Return the [X, Y] coordinate for the center point of the cell that contains the specified text.  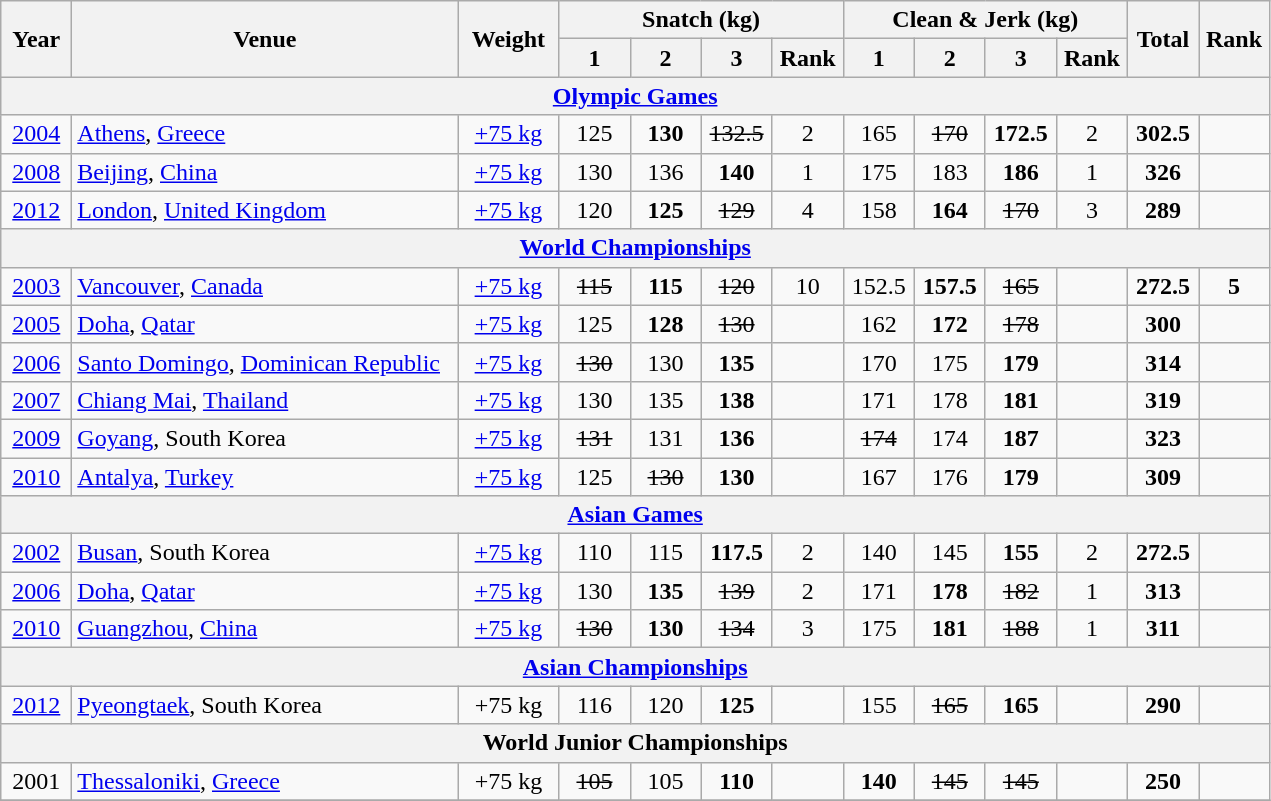
116 [594, 705]
2003 [36, 286]
309 [1162, 477]
290 [1162, 705]
Venue [265, 39]
164 [950, 210]
Vancouver, Canada [265, 286]
World Championships [636, 248]
132.5 [736, 134]
2001 [36, 781]
5 [1234, 286]
162 [878, 324]
157.5 [950, 286]
300 [1162, 324]
186 [1020, 172]
313 [1162, 591]
2007 [36, 400]
289 [1162, 210]
158 [878, 210]
Olympic Games [636, 96]
172.5 [1020, 134]
Total [1162, 39]
Guangzhou, China [265, 629]
182 [1020, 591]
Athens, Greece [265, 134]
139 [736, 591]
319 [1162, 400]
2005 [36, 324]
Clean & Jerk (kg) [985, 20]
Pyeongtaek, South Korea [265, 705]
2008 [36, 172]
Goyang, South Korea [265, 438]
129 [736, 210]
2009 [36, 438]
World Junior Championships [636, 743]
Year [36, 39]
128 [666, 324]
138 [736, 400]
London, United Kingdom [265, 210]
323 [1162, 438]
Asian Championships [636, 667]
117.5 [736, 553]
Antalya, Turkey [265, 477]
183 [950, 172]
Santo Domingo, Dominican Republic [265, 362]
152.5 [878, 286]
250 [1162, 781]
314 [1162, 362]
311 [1162, 629]
Asian Games [636, 515]
Thessaloniki, Greece [265, 781]
2002 [36, 553]
188 [1020, 629]
326 [1162, 172]
302.5 [1162, 134]
Beijing, China [265, 172]
4 [808, 210]
Snatch (kg) [701, 20]
2004 [36, 134]
187 [1020, 438]
172 [950, 324]
Busan, South Korea [265, 553]
167 [878, 477]
10 [808, 286]
134 [736, 629]
176 [950, 477]
Weight [508, 39]
Chiang Mai, Thailand [265, 400]
